Determine the (X, Y) coordinate at the center of the cell enclosing the given text.  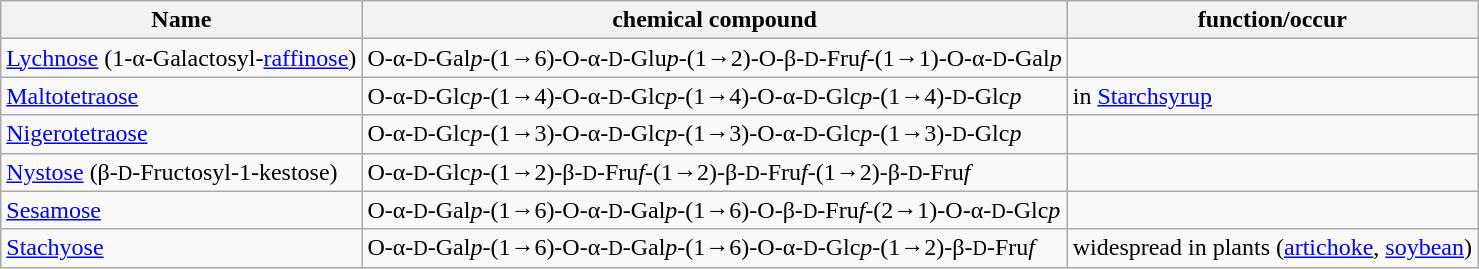
in Starchsyrup (1272, 96)
O-α-D-Galp-(1→6)-O-α-D-Galp-(1→6)-O-β-D-Fruf-(2→1)-O-α-D-Glcp (714, 210)
O-α-D-Galp-(1→6)-O-α-D-Glup-(1→2)-O-β-D-Fruf-(1→1)-O-α-D-Galp (714, 58)
Stachyose (182, 248)
Name (182, 20)
Maltotetraose (182, 96)
Nystose (β-D-Fructosyl-1-kestose) (182, 172)
function/occur (1272, 20)
Nigerotetraose (182, 134)
O-α-D-Galp-(1→6)-O-α-D-Galp-(1→6)-O-α-D-Glcp-(1→2)-β-D-Fruf (714, 248)
Sesamose (182, 210)
O-α-D-Glcp-(1→2)-β-D-Fruf-(1→2)-β-D-Fruf-(1→2)-β-D-Fruf (714, 172)
widespread in plants (artichoke, soybean) (1272, 248)
O-α-D-Glcp-(1→4)-O-α-D-Glcp-(1→4)-O-α-D-Glcp-(1→4)-D-Glcp (714, 96)
O-α-D-Glcp-(1→3)-O-α-D-Glcp-(1→3)-O-α-D-Glcp-(1→3)-D-Glcp (714, 134)
Lychnose (1-α-Galactosyl-raffinose) (182, 58)
chemical compound (714, 20)
